Extract the [X, Y] coordinate from the center of the cell holding the provided text.  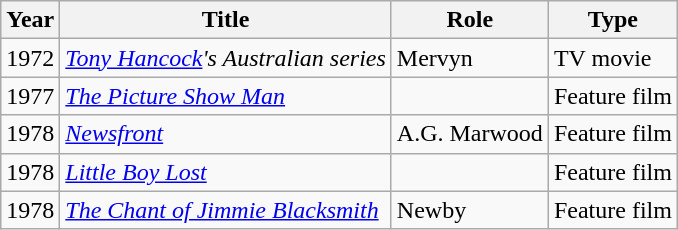
The Picture Show Man [226, 96]
1972 [30, 58]
Mervyn [470, 58]
Type [612, 20]
Year [30, 20]
Tony Hancock's Australian series [226, 58]
Newby [470, 210]
Newsfront [226, 134]
The Chant of Jimmie Blacksmith [226, 210]
Role [470, 20]
1977 [30, 96]
A.G. Marwood [470, 134]
TV movie [612, 58]
Little Boy Lost [226, 172]
Title [226, 20]
